Find where the given text appears and provide that cell's center as (x, y) coordinate. 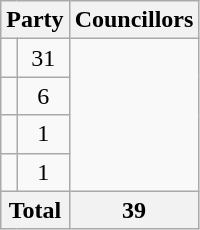
Councillors (134, 20)
31 (43, 58)
39 (134, 210)
Party (35, 20)
6 (43, 96)
Total (35, 210)
